Detect which cell encompasses the target text, then output its [x, y] center coordinate. 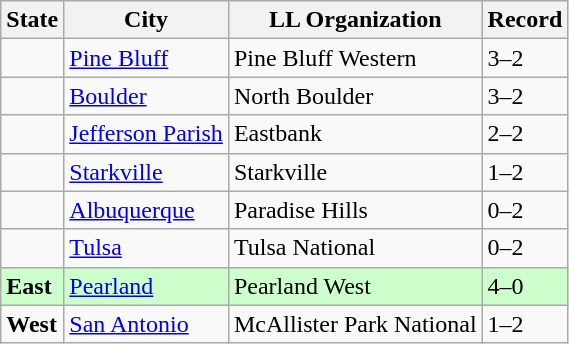
Pearland [146, 286]
Boulder [146, 96]
Pearland West [355, 286]
Record [525, 20]
West [32, 324]
Eastbank [355, 134]
Jefferson Parish [146, 134]
Paradise Hills [355, 210]
East [32, 286]
City [146, 20]
2–2 [525, 134]
4–0 [525, 286]
Pine Bluff [146, 58]
Tulsa National [355, 248]
LL Organization [355, 20]
San Antonio [146, 324]
McAllister Park National [355, 324]
Albuquerque [146, 210]
North Boulder [355, 96]
State [32, 20]
Tulsa [146, 248]
Pine Bluff Western [355, 58]
